Scan for the cell matching the given text and deliver its (X, Y) coordinate at center. 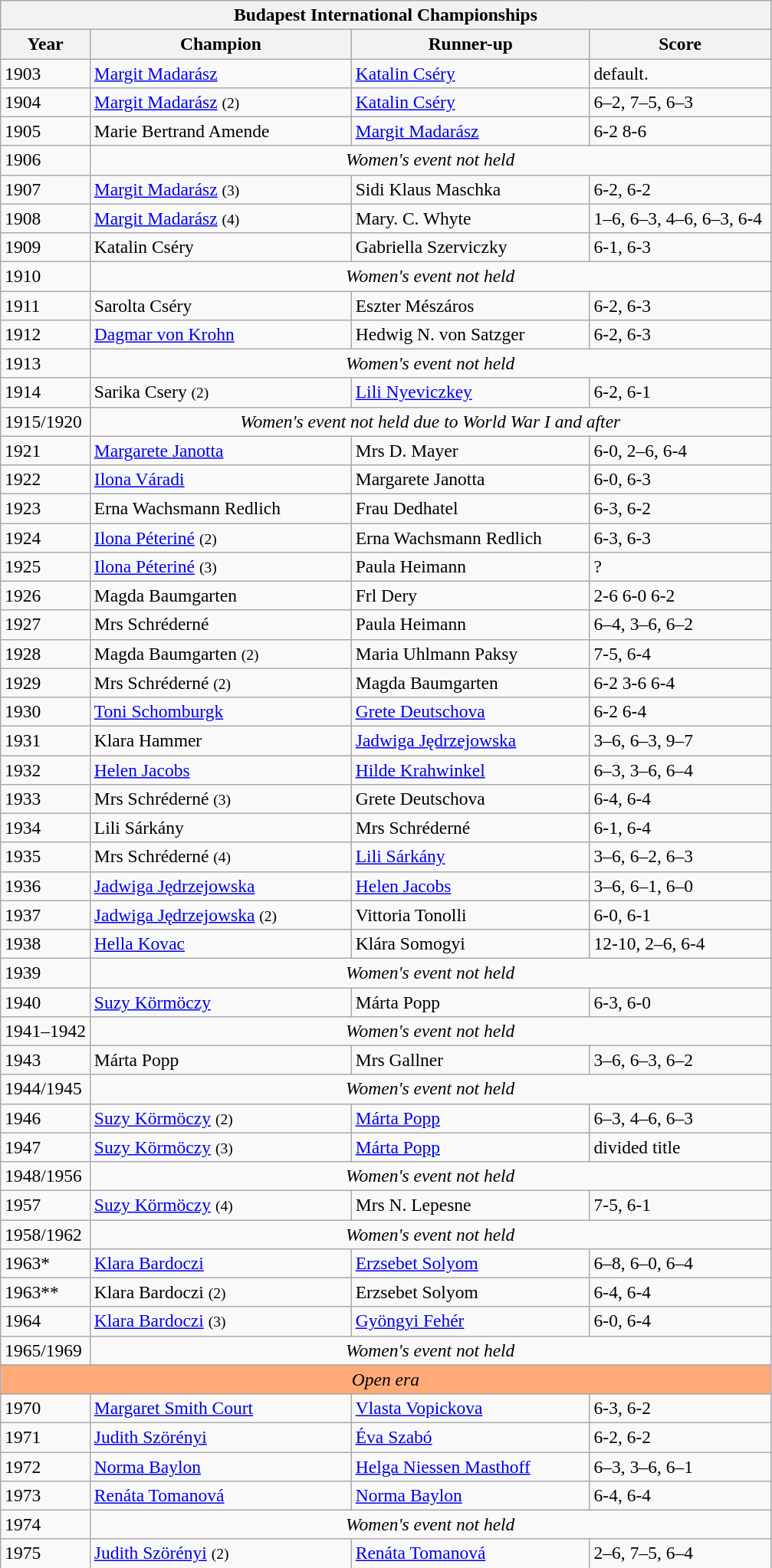
1972 (46, 1466)
1923 (46, 508)
6–2, 7–5, 6–3 (680, 102)
1932 (46, 769)
Mary. C. Whyte (471, 218)
Lili Nyeviczkey (471, 392)
6-3, 6-3 (680, 537)
1975 (46, 1553)
Maria Uhlmann Paksy (471, 654)
Mrs Schréderné (4) (221, 857)
Magda Baumgarten (2) (221, 654)
1910 (46, 276)
3–6, 6–1, 6–0 (680, 886)
Gabriella Szerviczky (471, 247)
Women's event not held due to World War I and after (430, 422)
Vlasta Vopickova (471, 1408)
1922 (46, 479)
Mrs D. Mayer (471, 451)
1927 (46, 625)
1921 (46, 451)
1915/1920 (46, 422)
Eszter Mészáros (471, 305)
Klara Bardoczi (2) (221, 1292)
1–6, 6–3, 4–6, 6–3, 6-4 (680, 218)
Judith Szörényi (221, 1437)
1938 (46, 943)
7-5, 6-1 (680, 1205)
Frau Dedhatel (471, 508)
Margit Madarász (4) (221, 218)
Budapest International Championships (386, 15)
Suzy Körmöczy (221, 1002)
6–8, 6–0, 6–4 (680, 1263)
6-2 8-6 (680, 131)
Suzy Körmöczy (4) (221, 1205)
1941–1942 (46, 1031)
1930 (46, 711)
1958/1962 (46, 1234)
Runner-up (471, 44)
6-1, 6-4 (680, 828)
6–3, 3–6, 6–4 (680, 769)
1948/1956 (46, 1176)
6-0, 6-1 (680, 915)
6–4, 3–6, 6–2 (680, 625)
Klara Bardoczi (221, 1263)
1914 (46, 392)
Helga Niessen Masthoff (471, 1466)
6-1, 6-3 (680, 247)
Vittoria Tonolli (471, 915)
Frl Dery (471, 595)
Score (680, 44)
1943 (46, 1060)
Hedwig N. von Satzger (471, 334)
Margaret Smith Court (221, 1408)
1946 (46, 1118)
3–6, 6–2, 6–3 (680, 857)
Marie Bertrand Amende (221, 131)
2-6 6-0 6-2 (680, 595)
2–6, 7–5, 6–4 (680, 1553)
Open era (386, 1379)
1973 (46, 1495)
Mrs N. Lepesne (471, 1205)
Dagmar von Krohn (221, 334)
? (680, 566)
Margit Madarász (2) (221, 102)
1937 (46, 915)
7-5, 6-4 (680, 654)
6–3, 3–6, 6–1 (680, 1466)
6-3, 6-0 (680, 1002)
1963** (46, 1292)
Suzy Körmöczy (2) (221, 1118)
Ilona Váradi (221, 479)
Gyöngyi Fehér (471, 1321)
Klara Bardoczi (3) (221, 1321)
Ilona Péteriné (2) (221, 537)
1907 (46, 189)
1912 (46, 334)
Klara Hammer (221, 740)
1906 (46, 160)
6-2 6-4 (680, 711)
Toni Schomburgk (221, 711)
1911 (46, 305)
3–6, 6–3, 6–2 (680, 1060)
1933 (46, 799)
6-0, 6-3 (680, 479)
1935 (46, 857)
Hella Kovac (221, 943)
6–3, 4–6, 6–3 (680, 1118)
default. (680, 73)
1934 (46, 828)
Mrs Schréderné (2) (221, 683)
1974 (46, 1524)
1913 (46, 363)
1957 (46, 1205)
Suzy Körmöczy (3) (221, 1147)
1928 (46, 654)
Year (46, 44)
1944/1945 (46, 1089)
Klára Somogyi (471, 943)
Ilona Péteriné (3) (221, 566)
Hilde Krahwinkel (471, 769)
1970 (46, 1408)
1924 (46, 537)
Judith Szörényi (2) (221, 1553)
Mrs Schréderné (3) (221, 799)
Mrs Gallner (471, 1060)
Margit Madarász (3) (221, 189)
Jadwiga Jędrzejowska (2) (221, 915)
6-2, 6-1 (680, 392)
6-0, 6-4 (680, 1321)
1963* (46, 1263)
1939 (46, 973)
1904 (46, 102)
Sarolta Cséry (221, 305)
1926 (46, 595)
Champion (221, 44)
Sarika Csery (2) (221, 392)
12-10, 2–6, 6-4 (680, 943)
1947 (46, 1147)
6-0, 2–6, 6-4 (680, 451)
1971 (46, 1437)
1964 (46, 1321)
1965/1969 (46, 1350)
1929 (46, 683)
1931 (46, 740)
3–6, 6–3, 9–7 (680, 740)
1925 (46, 566)
6-2 3-6 6-4 (680, 683)
1936 (46, 886)
Éva Szabó (471, 1437)
1940 (46, 1002)
1909 (46, 247)
1908 (46, 218)
divided title (680, 1147)
Sidi Klaus Maschka (471, 189)
1905 (46, 131)
1903 (46, 73)
